Identify which cell holds the provided text, then report its [x, y] central coordinate. 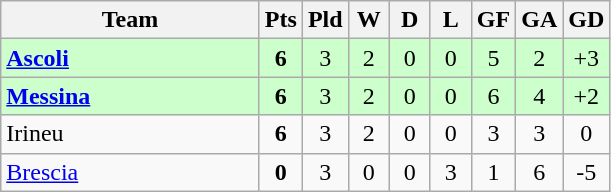
GF [493, 20]
Messina [130, 96]
GA [540, 20]
1 [493, 172]
4 [540, 96]
Team [130, 20]
+2 [586, 96]
Brescia [130, 172]
D [410, 20]
-5 [586, 172]
Irineu [130, 134]
+3 [586, 58]
GD [586, 20]
W [368, 20]
L [450, 20]
5 [493, 58]
Ascoli [130, 58]
Pts [280, 20]
Pld [325, 20]
